Find where the given text appears and provide that cell's center as [X, Y] coordinate. 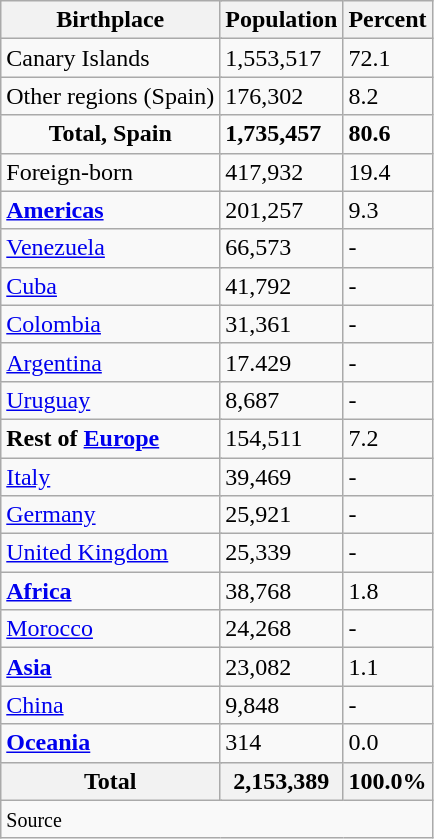
1.1 [388, 667]
2,153,389 [282, 781]
Rest of Europe [110, 438]
19.4 [388, 172]
Africa [110, 591]
United Kingdom [110, 553]
100.0% [388, 781]
25,339 [282, 553]
8,687 [282, 400]
Uruguay [110, 400]
Foreign-born [110, 172]
25,921 [282, 515]
176,302 [282, 96]
23,082 [282, 667]
9.3 [388, 210]
Americas [110, 210]
31,361 [282, 324]
Germany [110, 515]
Total [110, 781]
1.8 [388, 591]
Venezuela [110, 248]
1,553,517 [282, 58]
417,932 [282, 172]
Morocco [110, 629]
80.6 [388, 134]
38,768 [282, 591]
41,792 [282, 286]
7.2 [388, 438]
Source [216, 819]
0.0 [388, 743]
66,573 [282, 248]
Other regions (Spain) [110, 96]
Population [282, 20]
Italy [110, 477]
Percent [388, 20]
Oceania [110, 743]
Colombia [110, 324]
201,257 [282, 210]
39,469 [282, 477]
154,511 [282, 438]
Birthplace [110, 20]
1,735,457 [282, 134]
72.1 [388, 58]
Total, Spain [110, 134]
24,268 [282, 629]
314 [282, 743]
17.429 [282, 362]
Asia [110, 667]
9,848 [282, 705]
China [110, 705]
Canary Islands [110, 58]
8.2 [388, 96]
Argentina [110, 362]
Cuba [110, 286]
